Locate the cell with the specified text and output its (x, y) center coordinate. 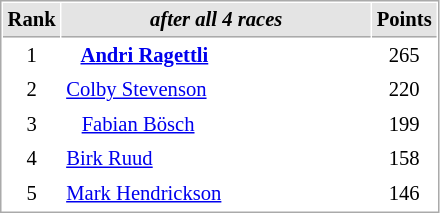
3 (32, 124)
1 (32, 56)
Colby Stevenson (216, 90)
after all 4 races (216, 20)
Rank (32, 20)
Mark Hendrickson (216, 194)
2 (32, 90)
Points (404, 20)
220 (404, 90)
Birk Ruud (216, 158)
5 (32, 194)
4 (32, 158)
Andri Ragettli (216, 56)
146 (404, 194)
Fabian Bösch (216, 124)
265 (404, 56)
199 (404, 124)
158 (404, 158)
